Output the (X, Y) coordinate of the center of the cell containing the given text.  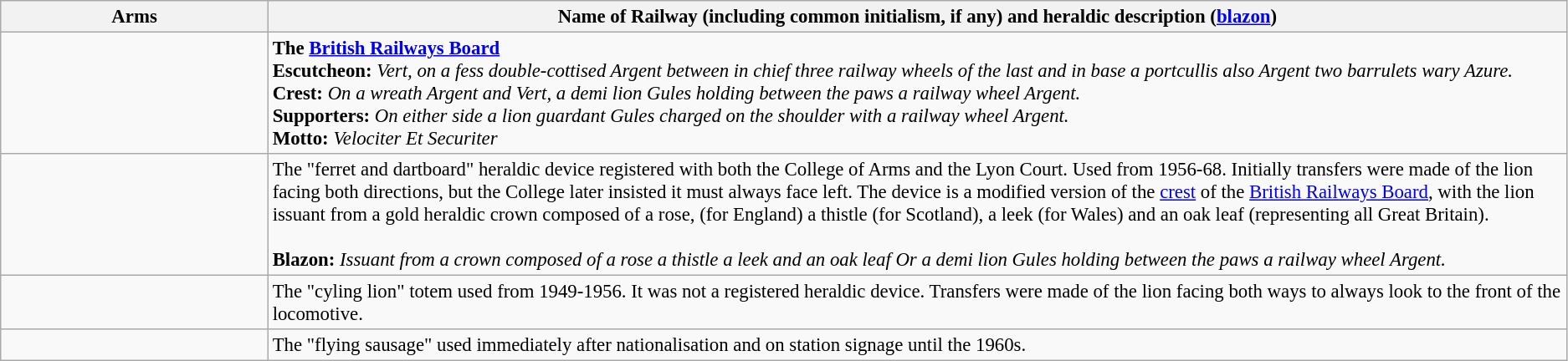
Arms (135, 17)
Name of Railway (including common initialism, if any) and heraldic description (blazon) (917, 17)
The "flying sausage" used immediately after nationalisation and on station signage until the 1960s. (917, 345)
